Determine the (x, y) coordinate at the center of the cell enclosing the given text.  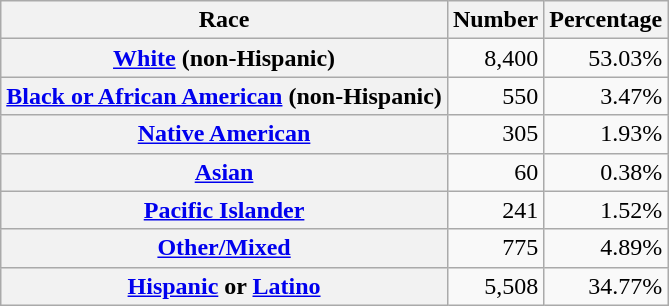
3.47% (606, 96)
1.93% (606, 134)
1.52% (606, 210)
Native American (224, 134)
4.89% (606, 248)
White (non-Hispanic) (224, 58)
Black or African American (non-Hispanic) (224, 96)
0.38% (606, 172)
Hispanic or Latino (224, 286)
241 (495, 210)
Percentage (606, 20)
775 (495, 248)
Race (224, 20)
Other/Mixed (224, 248)
53.03% (606, 58)
Asian (224, 172)
8,400 (495, 58)
305 (495, 134)
5,508 (495, 286)
550 (495, 96)
60 (495, 172)
Pacific Islander (224, 210)
34.77% (606, 286)
Number (495, 20)
